Provide the (x, y) coordinate of the cell's center where the given text is located.  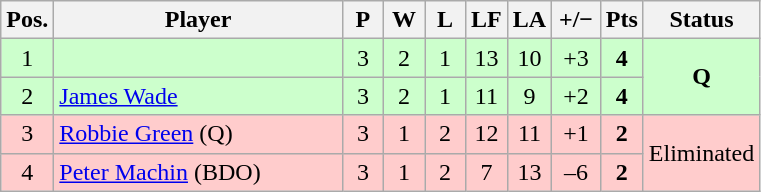
James Wade (198, 96)
P (362, 20)
Eliminated (701, 153)
LA (529, 20)
+3 (576, 58)
7 (487, 172)
+2 (576, 96)
9 (529, 96)
Player (198, 20)
–6 (576, 172)
LF (487, 20)
L (444, 20)
Pts (622, 20)
12 (487, 134)
+1 (576, 134)
+/− (576, 20)
Q (701, 77)
10 (529, 58)
W (404, 20)
Pos. (28, 20)
Status (701, 20)
Robbie Green (Q) (198, 134)
Peter Machin (BDO) (198, 172)
